Output the [x, y] coordinate of the center of the cell containing the given text.  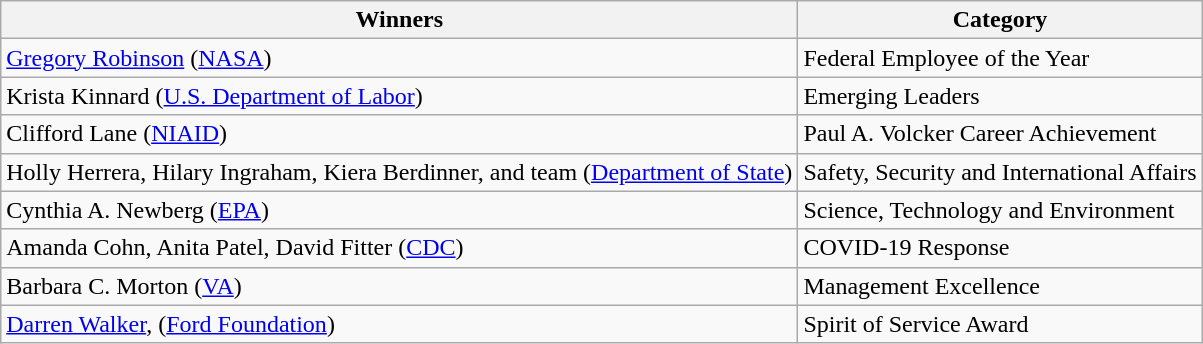
Management Excellence [1000, 286]
Spirit of Service Award [1000, 324]
Science, Technology and Environment [1000, 210]
Darren Walker, (Ford Foundation) [400, 324]
Barbara C. Morton (VA) [400, 286]
Holly Herrera, Hilary Ingraham, Kiera Berdinner, and team (Department of State) [400, 172]
Category [1000, 20]
Amanda Cohn, Anita Patel, David Fitter (CDC) [400, 248]
COVID-19 Response [1000, 248]
Emerging Leaders [1000, 96]
Safety, Security and International Affairs [1000, 172]
Clifford Lane (NIAID) [400, 134]
Gregory Robinson (NASA) [400, 58]
Winners [400, 20]
Krista Kinnard (U.S. Department of Labor) [400, 96]
Federal Employee of the Year [1000, 58]
Paul A. Volcker Career Achievement [1000, 134]
Cynthia A. Newberg (EPA) [400, 210]
